Scan for the cell matching the given text and deliver its (x, y) coordinate at center. 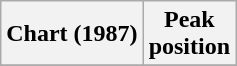
Chart (1987) (72, 34)
Peakposition (189, 34)
